Pinpoint the cell where the given text exists, returning its [x, y] midpoint coordinate. 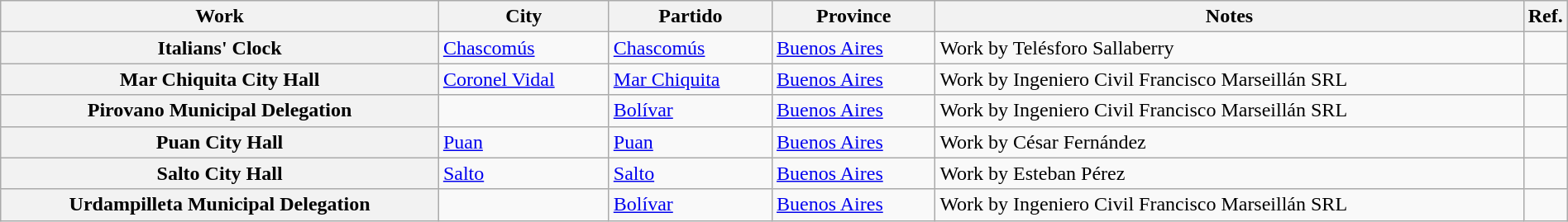
Work by Esteban Pérez [1229, 173]
Salto City Hall [220, 173]
Coronel Vidal [523, 79]
Ref. [1545, 17]
Work by Telésforo Sallaberry [1229, 48]
Work by César Fernández [1229, 142]
Province [853, 17]
Italians' Clock [220, 48]
Puan City Hall [220, 142]
City [523, 17]
Urdampilleta Municipal Delegation [220, 205]
Mar Chiquita [690, 79]
Mar Chiquita City Hall [220, 79]
Pirovano Municipal Delegation [220, 111]
Partido [690, 17]
Notes [1229, 17]
Work [220, 17]
